Provide the [X, Y] coordinate of the cell's center where the given text is located.  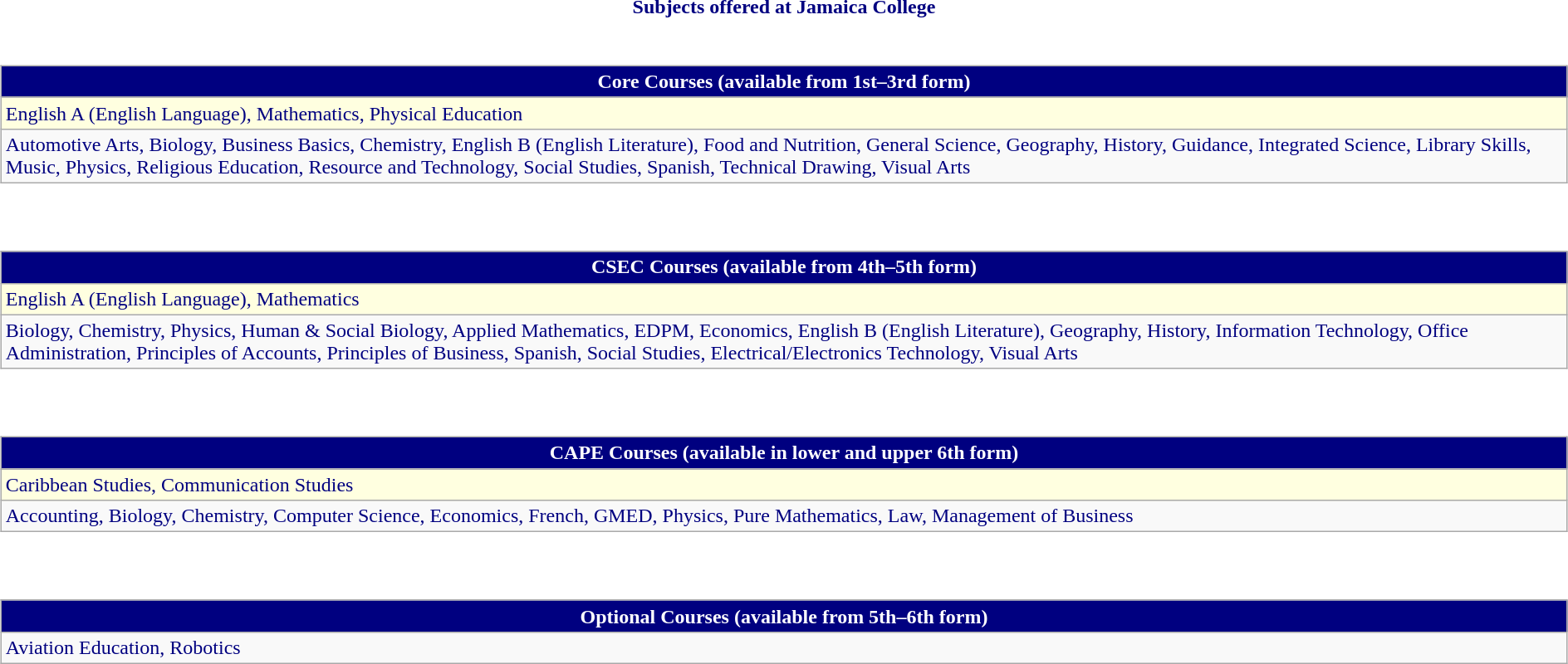
Caribbean Studies, Communication Studies [784, 485]
English A (English Language), Mathematics [784, 299]
Optional Courses (available from 5th–6th form) [784, 616]
CSEC Courses (available from 4th–5th form) [784, 267]
Aviation Education, Robotics [784, 647]
Core Courses (available from 1st–3rd form) [784, 81]
English A (English Language), Mathematics, Physical Education [784, 113]
CAPE Courses (available in lower and upper 6th form) [784, 453]
Accounting, Biology, Chemistry, Computer Science, Economics, French, GMED, Physics, Pure Mathematics, Law, Management of Business [784, 516]
